Return the (x, y) coordinate for the center point of the cell that contains the specified text.  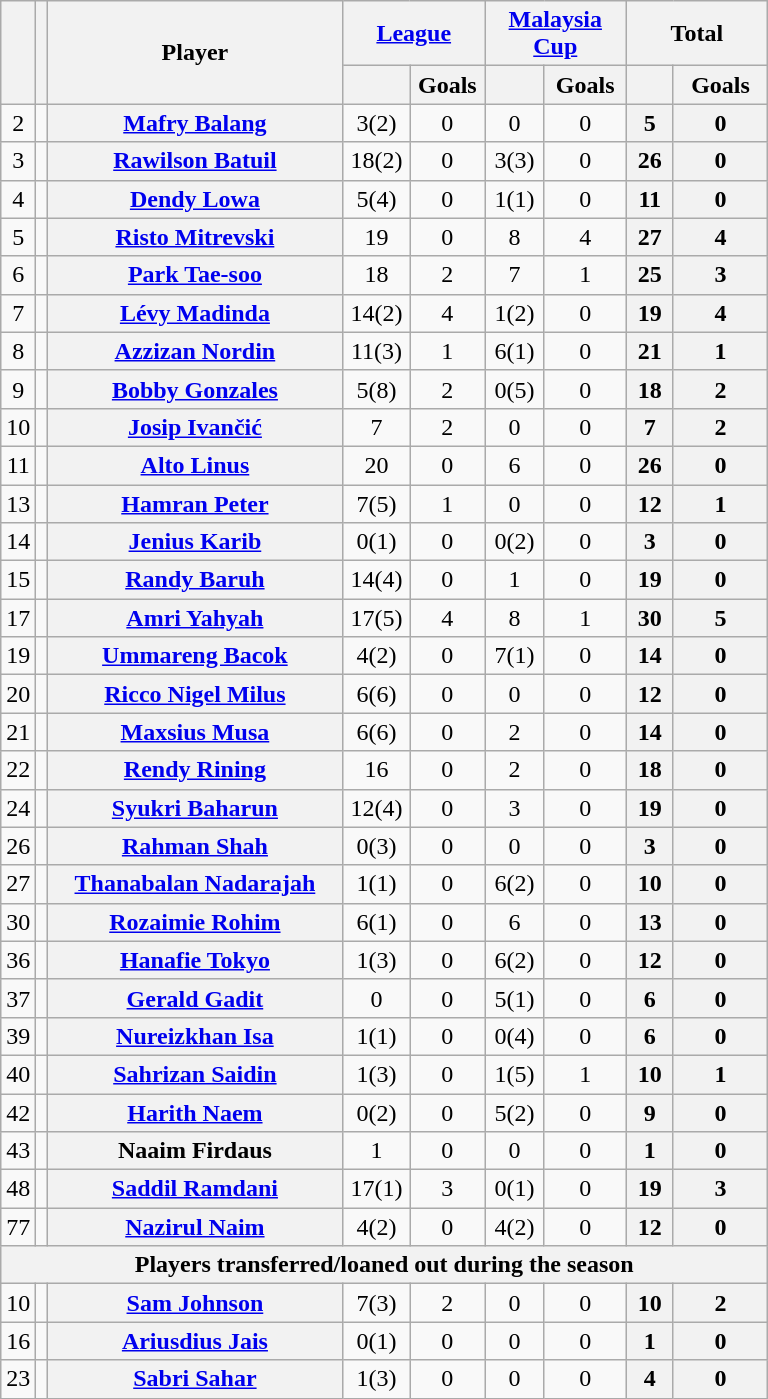
Rawilson Batuil (195, 161)
Rahman Shah (195, 846)
Bobby Gonzales (195, 389)
42 (18, 1113)
14(4) (376, 580)
5(2) (514, 1113)
5(1) (514, 998)
77 (18, 1227)
Rozaimie Rohim (195, 922)
Dendy Lowa (195, 199)
48 (18, 1189)
7(5) (376, 503)
1(2) (514, 313)
Total (697, 34)
Naaim Firdaus (195, 1151)
37 (18, 998)
11(3) (376, 351)
25 (650, 275)
Randy Baruh (195, 580)
7(3) (376, 1303)
Sabri Sahar (195, 1379)
0(3) (376, 846)
Maxsius Musa (195, 732)
40 (18, 1074)
17(1) (376, 1189)
17(5) (376, 618)
17 (18, 618)
Sam Johnson (195, 1303)
Sahrizan Saidin (195, 1074)
43 (18, 1151)
Saddil Ramdani (195, 1189)
5(4) (376, 199)
Malaysia Cup (555, 34)
Risto Mitrevski (195, 237)
Thanabalan Nadarajah (195, 884)
Nureizkhan Isa (195, 1036)
Ariusdius Jais (195, 1341)
24 (18, 808)
Hamran Peter (195, 503)
League (414, 34)
Josip Ivančić (195, 427)
Ricco Nigel Milus (195, 694)
Nazirul Naim (195, 1227)
Players transferred/loaned out during the season (384, 1265)
Amri Yahyah (195, 618)
12(4) (376, 808)
22 (18, 770)
36 (18, 960)
0(4) (514, 1036)
Jenius Karib (195, 542)
Harith Naem (195, 1113)
Player (195, 52)
Syukri Baharun (195, 808)
Gerald Gadit (195, 998)
3(2) (376, 123)
Azzizan Nordin (195, 351)
Rendy Rining (195, 770)
1(5) (514, 1074)
Hanafie Tokyo (195, 960)
Lévy Madinda (195, 313)
15 (18, 580)
18(2) (376, 161)
Ummareng Bacok (195, 656)
39 (18, 1036)
7(1) (514, 656)
Mafry Balang (195, 123)
14(2) (376, 313)
0(5) (514, 389)
Alto Linus (195, 465)
5(8) (376, 389)
Park Tae-soo (195, 275)
3(3) (514, 161)
23 (18, 1379)
